Pinpoint the cell where the given text exists, returning its [X, Y] midpoint coordinate. 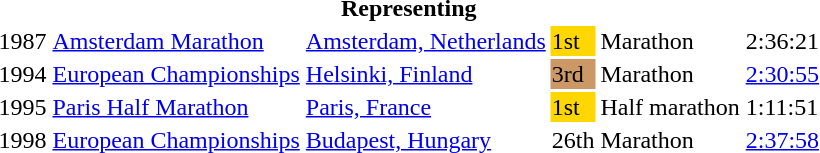
Paris Half Marathon [176, 107]
1:11:51 [782, 107]
Paris, France [426, 107]
Amsterdam Marathon [176, 41]
Amsterdam, Netherlands [426, 41]
2:36:21 [782, 41]
3rd [573, 74]
Half marathon [670, 107]
Helsinki, Finland [426, 74]
2:30:55 [782, 74]
European Championships [176, 74]
